Return the (x, y) coordinate for the center point of the cell that contains the specified text.  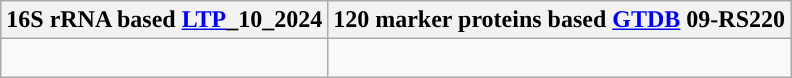
16S rRNA based LTP_10_2024 (164, 20)
120 marker proteins based GTDB 09-RS220 (560, 20)
